Find where the given text appears and provide that cell's center as [x, y] coordinate. 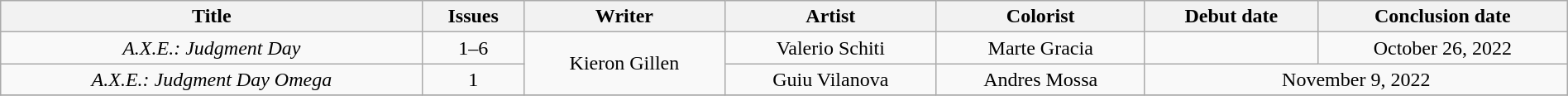
Artist [830, 17]
1–6 [473, 48]
Conclusion date [1442, 17]
November 9, 2022 [1356, 79]
Writer [624, 17]
Guiu Vilanova [830, 79]
Valerio Schiti [830, 48]
October 26, 2022 [1442, 48]
Andres Mossa [1040, 79]
A.X.E.: Judgment Day Omega [212, 79]
A.X.E.: Judgment Day [212, 48]
Kieron Gillen [624, 64]
Debut date [1231, 17]
Colorist [1040, 17]
Marte Gracia [1040, 48]
Title [212, 17]
1 [473, 79]
Issues [473, 17]
